Capture the cell that displays the provided text and extract its [x, y] central coordinate. 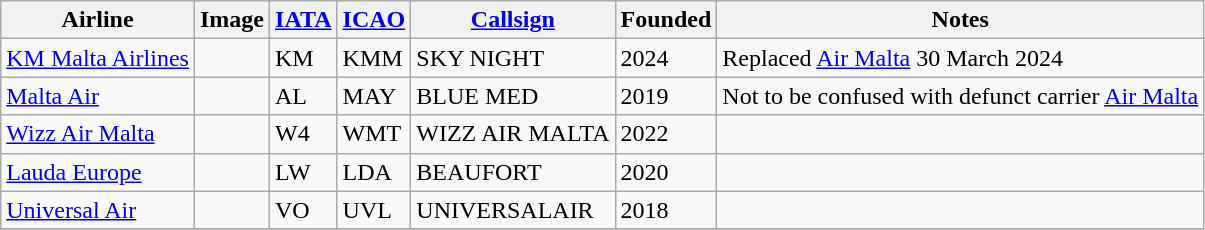
Image [232, 20]
WMT [374, 134]
2018 [666, 210]
Malta Air [98, 96]
2024 [666, 58]
KM Malta Airlines [98, 58]
SKY NIGHT [513, 58]
ICAO [374, 20]
MAY [374, 96]
AL [304, 96]
W4 [304, 134]
KMM [374, 58]
LW [304, 172]
2020 [666, 172]
Universal Air [98, 210]
Not to be confused with defunct carrier Air Malta [960, 96]
Lauda Europe [98, 172]
Replaced Air Malta 30 March 2024 [960, 58]
Callsign [513, 20]
2019 [666, 96]
Notes [960, 20]
KM [304, 58]
VO [304, 210]
UNIVERSALAIR [513, 210]
Founded [666, 20]
IATA [304, 20]
Airline [98, 20]
LDA [374, 172]
UVL [374, 210]
BEAUFORT [513, 172]
Wizz Air Malta [98, 134]
BLUE MED [513, 96]
2022 [666, 134]
WIZZ AIR MALTA [513, 134]
